Pinpoint the cell where the given text exists, returning its (x, y) midpoint coordinate. 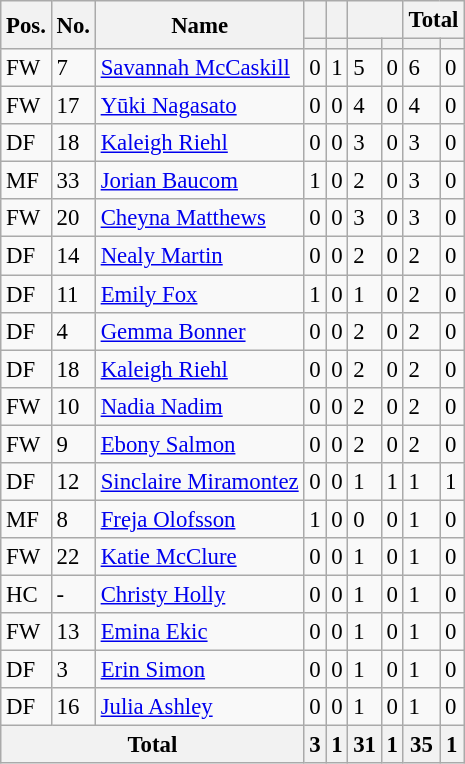
20 (73, 219)
31 (364, 745)
Cheyna Matthews (200, 219)
Yūki Nagasato (200, 106)
Christy Holly (200, 594)
Freja Olofsson (200, 519)
Name (200, 25)
33 (73, 181)
HC (26, 594)
6 (421, 68)
Katie McClure (200, 557)
14 (73, 256)
35 (421, 745)
Erin Simon (200, 670)
16 (73, 707)
Julia Ashley (200, 707)
8 (73, 519)
Nealy Martin (200, 256)
Nadia Nadim (200, 406)
Emina Ekic (200, 632)
Gemma Bonner (200, 331)
17 (73, 106)
9 (73, 444)
7 (73, 68)
Sinclaire Miramontez (200, 482)
Jorian Baucom (200, 181)
Emily Fox (200, 294)
13 (73, 632)
10 (73, 406)
22 (73, 557)
12 (73, 482)
No. (73, 25)
Savannah McCaskill (200, 68)
5 (364, 68)
- (73, 594)
Ebony Salmon (200, 444)
Pos. (26, 25)
11 (73, 294)
